From the cell containing the given text, extract its center point as (x, y) coordinate. 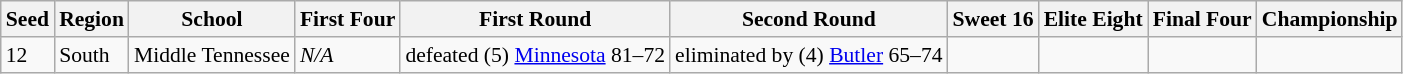
Championship (1330, 19)
Middle Tennessee (212, 55)
Second Round (809, 19)
South (92, 55)
12 (28, 55)
N/A (348, 55)
Seed (28, 19)
Sweet 16 (994, 19)
eliminated by (4) Butler 65–74 (809, 55)
School (212, 19)
Elite Eight (1094, 19)
Final Four (1202, 19)
First Four (348, 19)
Region (92, 19)
defeated (5) Minnesota 81–72 (535, 55)
First Round (535, 19)
